Output the (x, y) coordinate of the center of the cell containing the given text.  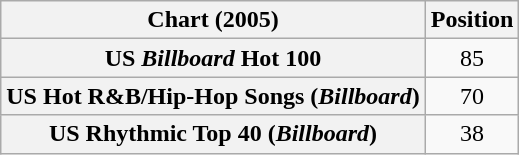
Chart (2005) (213, 20)
70 (472, 96)
US Billboard Hot 100 (213, 58)
Position (472, 20)
38 (472, 134)
US Hot R&B/Hip-Hop Songs (Billboard) (213, 96)
US Rhythmic Top 40 (Billboard) (213, 134)
85 (472, 58)
